Pinpoint the cell where the given text exists, returning its (X, Y) midpoint coordinate. 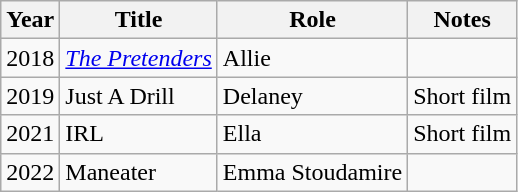
Maneater (138, 172)
Title (138, 20)
Emma Stoudamire (312, 172)
Notes (462, 20)
2018 (30, 58)
2019 (30, 96)
Year (30, 20)
Just A Drill (138, 96)
Role (312, 20)
2022 (30, 172)
The Pretenders (138, 58)
Allie (312, 58)
2021 (30, 134)
Ella (312, 134)
IRL (138, 134)
Delaney (312, 96)
